Search for the cell housing the specified text and yield its (X, Y) center coordinate. 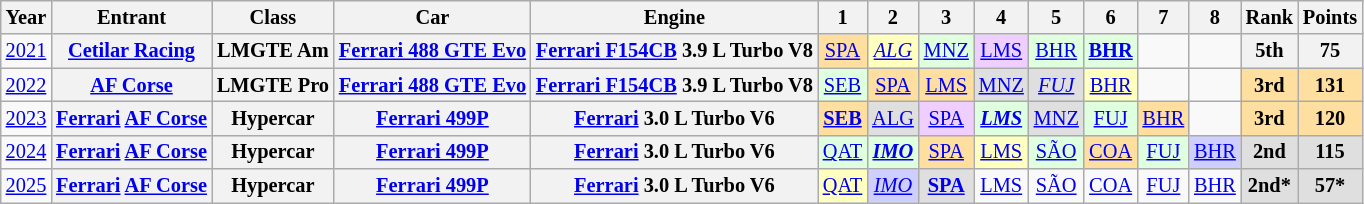
Cetilar Racing (132, 51)
Class (273, 17)
3 (946, 17)
Car (432, 17)
4 (1002, 17)
Entrant (132, 17)
2021 (26, 51)
Year (26, 17)
2nd (1270, 152)
5th (1270, 51)
Engine (674, 17)
2 (893, 17)
57* (1330, 186)
120 (1330, 118)
Points (1330, 17)
1 (842, 17)
8 (1215, 17)
Rank (1270, 17)
2023 (26, 118)
131 (1330, 85)
75 (1330, 51)
5 (1056, 17)
2022 (26, 85)
115 (1330, 152)
2025 (26, 186)
2024 (26, 152)
2nd* (1270, 186)
LMGTE Pro (273, 85)
7 (1164, 17)
LMGTE Am (273, 51)
AF Corse (132, 85)
6 (1111, 17)
